Find where the given text appears and provide that cell's center as (X, Y) coordinate. 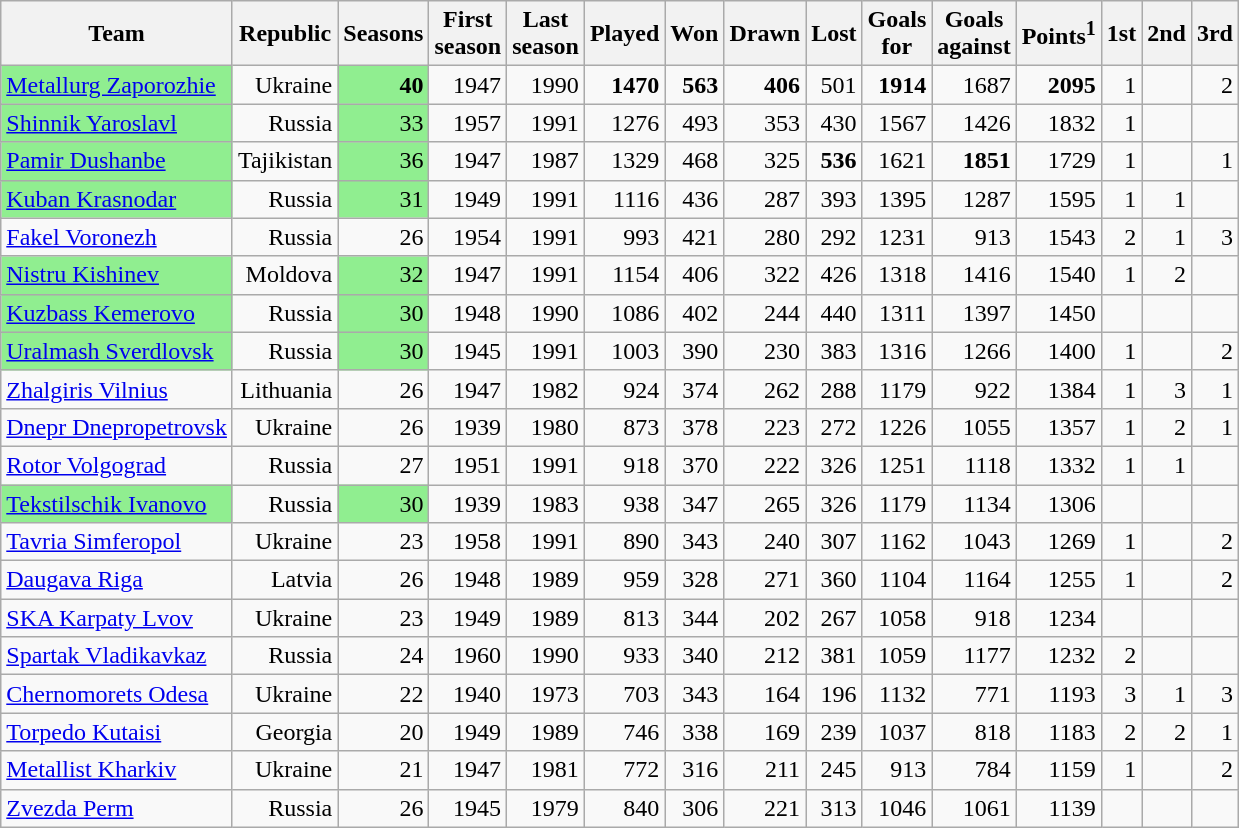
Kuzbass Kemerovo (117, 313)
Shinnik Yaroslavl (117, 123)
1595 (1058, 199)
33 (384, 123)
292 (834, 237)
353 (765, 123)
Lithuania (284, 389)
1316 (897, 351)
772 (624, 770)
Team (117, 34)
1059 (897, 656)
3rd (1214, 34)
390 (694, 351)
313 (834, 808)
873 (624, 427)
1255 (1058, 580)
393 (834, 199)
1232 (1058, 656)
1397 (974, 313)
24 (384, 656)
1276 (624, 123)
1332 (1058, 465)
Metallist Kharkiv (117, 770)
746 (624, 732)
239 (834, 732)
230 (765, 351)
1055 (974, 427)
1st (1121, 34)
890 (624, 542)
Daugava Riga (117, 580)
1687 (974, 85)
1543 (1058, 237)
360 (834, 580)
1979 (546, 808)
771 (974, 694)
1164 (974, 580)
271 (765, 580)
938 (624, 503)
436 (694, 199)
306 (694, 808)
Drawn (765, 34)
1061 (974, 808)
370 (694, 465)
1914 (897, 85)
Nistru Kishinev (117, 275)
1400 (1058, 351)
1162 (897, 542)
1987 (546, 161)
1329 (624, 161)
2nd (1167, 34)
Lastseason (546, 34)
381 (834, 656)
322 (765, 275)
36 (384, 161)
1311 (897, 313)
1621 (897, 161)
563 (694, 85)
378 (694, 427)
Republic (284, 34)
Tavria Simferopol (117, 542)
Goalsagainst (974, 34)
501 (834, 85)
202 (765, 618)
Zhalgiris Vilnius (117, 389)
Chernomorets Odesa (117, 694)
1058 (897, 618)
SKA Karpaty Lvov (117, 618)
Lost (834, 34)
1159 (1058, 770)
Torpedo Kutaisi (117, 732)
267 (834, 618)
1132 (897, 694)
1183 (1058, 732)
Metallurg Zaporozhie (117, 85)
Rotor Volgograd (117, 465)
1086 (624, 313)
1395 (897, 199)
Spartak Vladikavkaz (117, 656)
Tekstilschik Ivanovo (117, 503)
211 (765, 770)
426 (834, 275)
Kuban Krasnodar (117, 199)
328 (694, 580)
338 (694, 732)
280 (765, 237)
347 (694, 503)
169 (765, 732)
1450 (1058, 313)
Georgia (284, 732)
1426 (974, 123)
1234 (1058, 618)
Moldova (284, 275)
703 (624, 694)
Points1 (1058, 34)
383 (834, 351)
288 (834, 389)
196 (834, 694)
344 (694, 618)
1177 (974, 656)
244 (765, 313)
316 (694, 770)
1306 (1058, 503)
Firstseason (468, 34)
1954 (468, 237)
222 (765, 465)
1384 (1058, 389)
Pamir Dushanbe (117, 161)
421 (694, 237)
272 (834, 427)
212 (765, 656)
1269 (1058, 542)
164 (765, 694)
440 (834, 313)
1940 (468, 694)
1851 (974, 161)
922 (974, 389)
1003 (624, 351)
374 (694, 389)
1134 (974, 503)
1567 (897, 123)
1193 (1058, 694)
325 (765, 161)
1357 (1058, 427)
924 (624, 389)
Latvia (284, 580)
20 (384, 732)
1231 (897, 237)
Dnepr Dnepropetrovsk (117, 427)
402 (694, 313)
1154 (624, 275)
Goalsfor (897, 34)
1287 (974, 199)
Zvezda Perm (117, 808)
307 (834, 542)
27 (384, 465)
959 (624, 580)
1832 (1058, 123)
1729 (1058, 161)
1318 (897, 275)
265 (765, 503)
1982 (546, 389)
221 (765, 808)
933 (624, 656)
31 (384, 199)
287 (765, 199)
468 (694, 161)
813 (624, 618)
340 (694, 656)
1116 (624, 199)
Won (694, 34)
1470 (624, 85)
1139 (1058, 808)
Played (624, 34)
1980 (546, 427)
245 (834, 770)
Uralmash Sverdlovsk (117, 351)
1540 (1058, 275)
223 (765, 427)
22 (384, 694)
1951 (468, 465)
1118 (974, 465)
818 (974, 732)
Seasons (384, 34)
1416 (974, 275)
240 (765, 542)
1037 (897, 732)
1266 (974, 351)
1226 (897, 427)
Tajikistan (284, 161)
1104 (897, 580)
430 (834, 123)
1960 (468, 656)
2095 (1058, 85)
1983 (546, 503)
1973 (546, 694)
1957 (468, 123)
840 (624, 808)
262 (765, 389)
1958 (468, 542)
21 (384, 770)
1251 (897, 465)
493 (694, 123)
1981 (546, 770)
Fakel Voronezh (117, 237)
993 (624, 237)
32 (384, 275)
536 (834, 161)
40 (384, 85)
1046 (897, 808)
1043 (974, 542)
784 (974, 770)
